Search for the cell housing the specified text and yield its (X, Y) center coordinate. 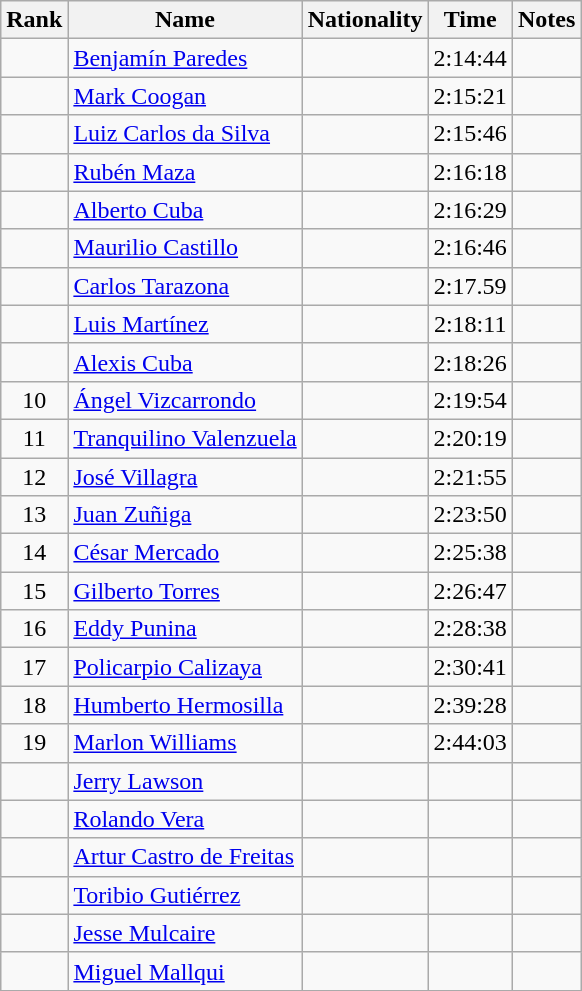
Rubén Maza (185, 172)
2:16:18 (470, 172)
2:18:26 (470, 362)
Miguel Mallqui (185, 971)
12 (34, 477)
2:16:29 (470, 210)
Humberto Hermosilla (185, 705)
13 (34, 515)
Ángel Vizcarrondo (185, 400)
16 (34, 629)
Tranquilino Valenzuela (185, 438)
Carlos Tarazona (185, 286)
19 (34, 743)
Policarpio Calizaya (185, 667)
Juan Zuñiga (185, 515)
2:17.59 (470, 286)
11 (34, 438)
2:26:47 (470, 591)
2:20:19 (470, 438)
Gilberto Torres (185, 591)
Jerry Lawson (185, 781)
Luiz Carlos da Silva (185, 134)
15 (34, 591)
Luis Martínez (185, 324)
2:21:55 (470, 477)
2:39:28 (470, 705)
18 (34, 705)
10 (34, 400)
Jesse Mulcaire (185, 933)
2:19:54 (470, 400)
José Villagra (185, 477)
Artur Castro de Freitas (185, 857)
César Mercado (185, 553)
Time (470, 20)
2:30:41 (470, 667)
2:18:11 (470, 324)
Toribio Gutiérrez (185, 895)
Marlon Williams (185, 743)
2:15:46 (470, 134)
Notes (546, 20)
Nationality (365, 20)
2:25:38 (470, 553)
2:23:50 (470, 515)
2:28:38 (470, 629)
2:16:46 (470, 248)
Alberto Cuba (185, 210)
Name (185, 20)
2:44:03 (470, 743)
Maurilio Castillo (185, 248)
Mark Coogan (185, 96)
Alexis Cuba (185, 362)
14 (34, 553)
17 (34, 667)
Eddy Punina (185, 629)
2:14:44 (470, 58)
Rolando Vera (185, 819)
Rank (34, 20)
Benjamín Paredes (185, 58)
2:15:21 (470, 96)
